Extract the [X, Y] coordinate from the center of the cell holding the provided text.  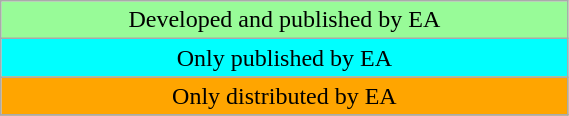
Only distributed by EA [284, 96]
Only published by EA [284, 58]
Developed and published by EA [284, 20]
